Extract the (X, Y) coordinate from the center of the cell holding the provided text.  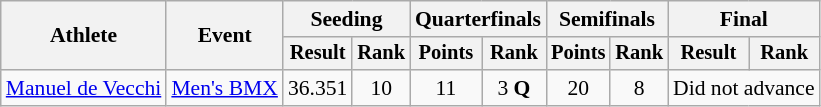
10 (381, 88)
Men's BMX (224, 88)
36.351 (318, 88)
Athlete (84, 36)
Event (224, 36)
8 (639, 88)
3 Q (514, 88)
Quarterfinals (478, 19)
Manuel de Vecchi (84, 88)
Semifinals (607, 19)
11 (446, 88)
Did not advance (744, 88)
Final (744, 19)
20 (578, 88)
Seeding (346, 19)
